Identify which cell holds the provided text, then report its (x, y) central coordinate. 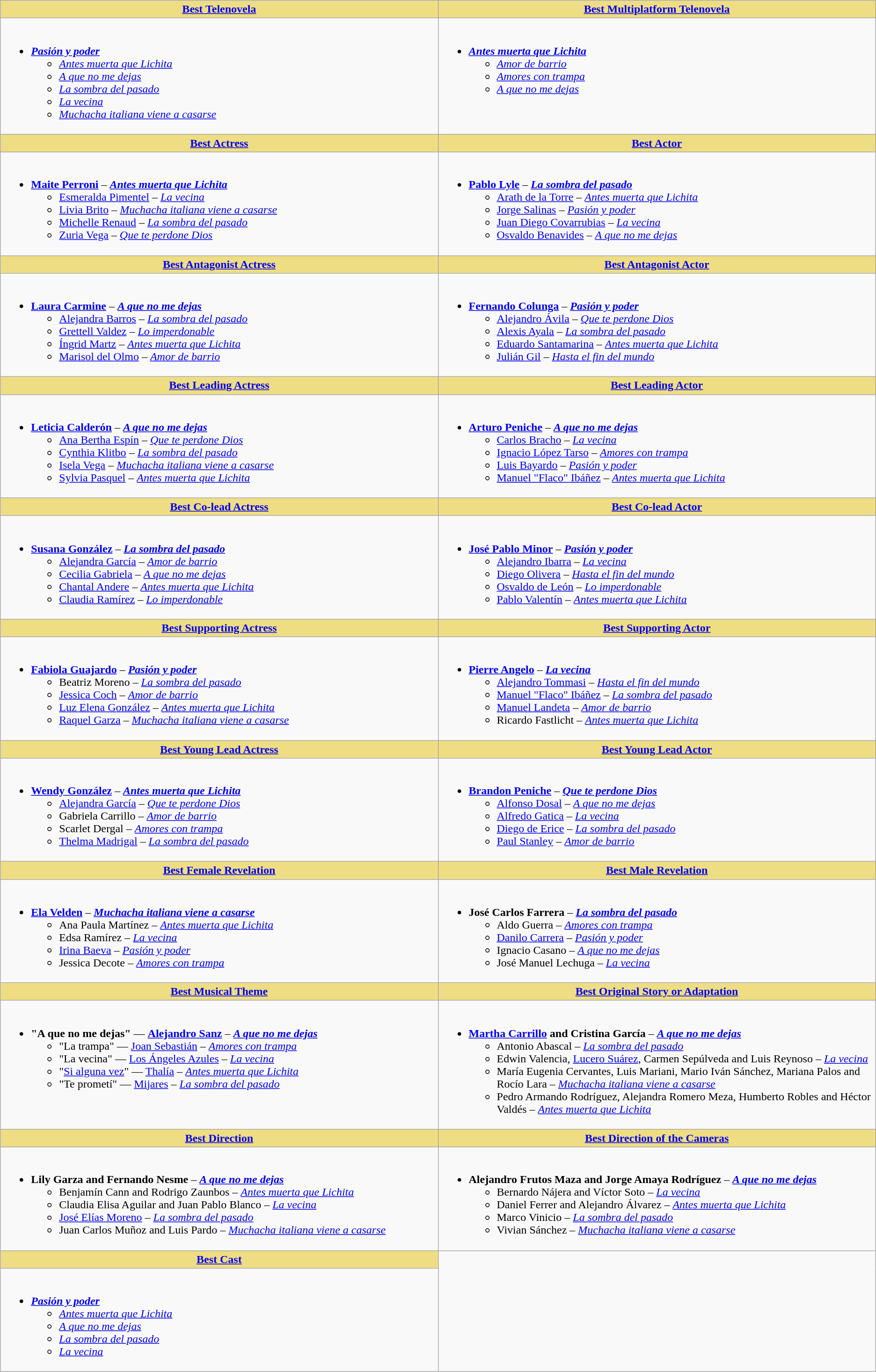
Antes muerta que LichitaAmor de barrioAmores con trampaA que no me dejas (657, 76)
Best Antagonist Actor (657, 264)
Best Actor (657, 143)
Pasión y poderAntes muerta que LichitaA que no me dejasLa sombra del pasadoLa vecina (219, 1320)
Pasión y poderAntes muerta que LichitaA que no me dejasLa sombra del pasadoLa vecinaMuchacha italiana viene a casarse (219, 76)
Best Young Lead Actor (657, 749)
Best Young Lead Actress (219, 749)
Best Actress (219, 143)
Best Cast (219, 1259)
Best Direction of the Cameras (657, 1138)
Best Musical Theme (219, 992)
Best Direction (219, 1138)
Best Leading Actress (219, 385)
Best Multiplatform Telenovela (657, 9)
Best Co-lead Actor (657, 507)
Best Supporting Actress (219, 628)
Best Male Revelation (657, 871)
Best Female Revelation (219, 871)
Best Leading Actor (657, 385)
Best Supporting Actor (657, 628)
Best Original Story or Adaptation (657, 992)
Best Antagonist Actress (219, 264)
Best Telenovela (219, 9)
Best Co-lead Actress (219, 507)
